For the text-containing cell, return its midpoint in (x, y) coordinate format. 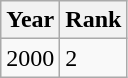
2 (94, 58)
Year (30, 20)
Rank (94, 20)
2000 (30, 58)
